Extract the [x, y] coordinate from the center of the cell holding the provided text.  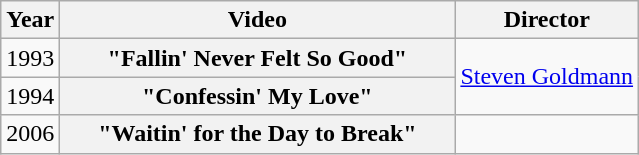
1993 [30, 58]
"Waitin' for the Day to Break" [258, 134]
Director [547, 20]
"Fallin' Never Felt So Good" [258, 58]
1994 [30, 96]
Year [30, 20]
"Confessin' My Love" [258, 96]
Video [258, 20]
2006 [30, 134]
Steven Goldmann [547, 77]
